Identify which cell holds the provided text, then report its (X, Y) central coordinate. 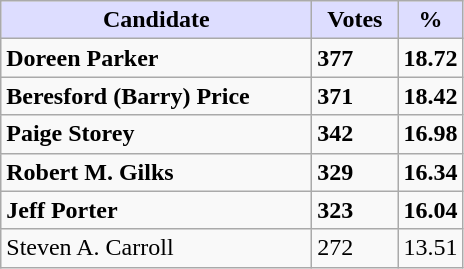
16.98 (430, 134)
Robert M. Gilks (156, 172)
329 (355, 172)
Steven A. Carroll (156, 248)
377 (355, 58)
Doreen Parker (156, 58)
272 (355, 248)
Paige Storey (156, 134)
% (430, 20)
13.51 (430, 248)
Beresford (Barry) Price (156, 96)
342 (355, 134)
Jeff Porter (156, 210)
371 (355, 96)
18.42 (430, 96)
18.72 (430, 58)
16.34 (430, 172)
Candidate (156, 20)
Votes (355, 20)
323 (355, 210)
16.04 (430, 210)
